Output the [X, Y] coordinate of the center of the cell containing the given text.  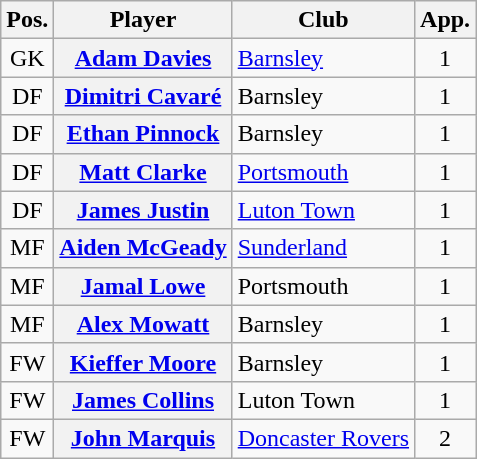
Player [143, 20]
Aiden McGeady [143, 248]
James Justin [143, 210]
2 [446, 438]
App. [446, 20]
GK [28, 58]
Matt Clarke [143, 172]
Ethan Pinnock [143, 134]
Alex Mowatt [143, 324]
Jamal Lowe [143, 286]
John Marquis [143, 438]
Sunderland [323, 248]
Adam Davies [143, 58]
Pos. [28, 20]
Doncaster Rovers [323, 438]
Dimitri Cavaré [143, 96]
Club [323, 20]
Kieffer Moore [143, 362]
James Collins [143, 400]
